Pinpoint the cell where the given text exists, returning its [x, y] midpoint coordinate. 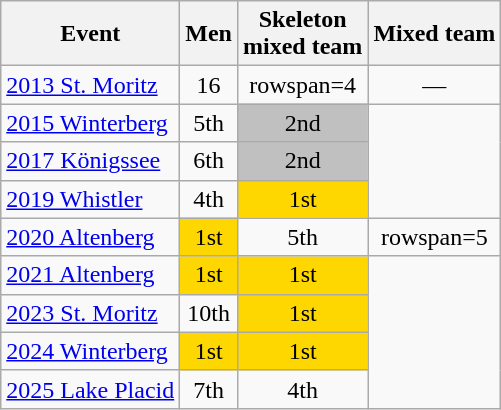
— [434, 85]
7th [209, 389]
rowspan=4 [302, 85]
2021 Altenberg [90, 275]
rowspan=5 [434, 237]
2025 Lake Placid [90, 389]
10th [209, 313]
2024 Winterberg [90, 351]
Event [90, 34]
Skeletonmixed team [302, 34]
16 [209, 85]
2015 Winterberg [90, 123]
2013 St. Moritz [90, 85]
6th [209, 161]
2019 Whistler [90, 199]
Mixed team [434, 34]
2020 Altenberg [90, 237]
2023 St. Moritz [90, 313]
2017 Königssee [90, 161]
Men [209, 34]
